Capture the cell that displays the provided text and extract its (X, Y) central coordinate. 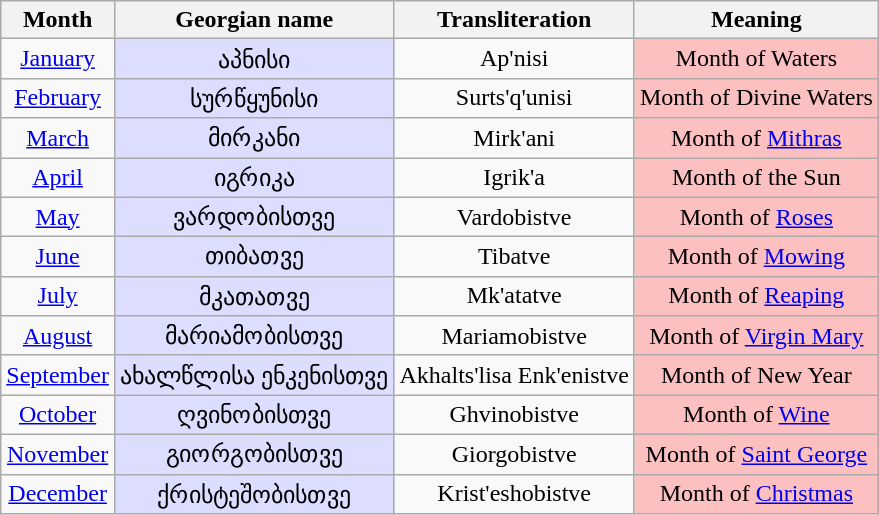
Igrik'a (514, 178)
Month of Virgin Mary (756, 336)
Month of Mithras (756, 138)
August (58, 336)
აპნისი (254, 59)
სურწყუნისი (254, 98)
Meaning (756, 20)
ვარდობისთვე (254, 217)
მარიამობისთვე (254, 336)
May (58, 217)
July (58, 296)
June (58, 257)
Month of Wine (756, 415)
April (58, 178)
Month of Christmas (756, 494)
September (58, 375)
Month of Reaping (756, 296)
გიორგობისთვე (254, 454)
ღვინობისთვე (254, 415)
Vardobistve (514, 217)
Tibatve (514, 257)
Georgian name (254, 20)
December (58, 494)
Transliteration (514, 20)
March (58, 138)
Month of the Sun (756, 178)
Month of Saint George (756, 454)
თიბათვე (254, 257)
Mk'atatve (514, 296)
Month (58, 20)
Month of Waters (756, 59)
Month of Roses (756, 217)
მირკანი (254, 138)
Mirk'ani (514, 138)
Surts'q'unisi (514, 98)
November (58, 454)
Akhalts'lisa Enk'enistve (514, 375)
Month of Mowing (756, 257)
Month of Divine Waters (756, 98)
Ghvinobistve (514, 415)
ქრისტეშობისთვე (254, 494)
Ap'nisi (514, 59)
იგრიკა (254, 178)
Giorgobistve (514, 454)
ახალწლისა ენკენისთვე (254, 375)
Month of New Year (756, 375)
January (58, 59)
მკათათვე (254, 296)
October (58, 415)
February (58, 98)
Mariamobistve (514, 336)
Krist'eshobistve (514, 494)
